Return (X, Y) of the center of cell containing provided text 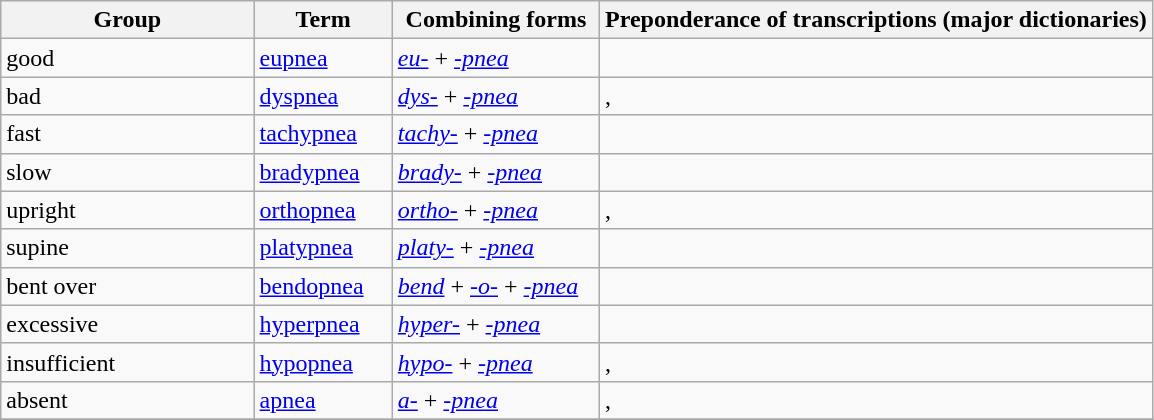
orthopnea (323, 210)
a- + -pnea (496, 400)
supine (128, 248)
bent over (128, 286)
bendopnea (323, 286)
dyspnea (323, 96)
Preponderance of transcriptions (major dictionaries) (876, 20)
platy- + -pnea (496, 248)
tachypnea (323, 134)
upright (128, 210)
eu- + -pnea (496, 58)
ortho- + -pnea (496, 210)
eupnea (323, 58)
bad (128, 96)
absent (128, 400)
hyperpnea (323, 324)
good (128, 58)
Group (128, 20)
fast (128, 134)
dys- + -pnea (496, 96)
Combining forms (496, 20)
tachy- + -pnea (496, 134)
slow (128, 172)
brady- + -pnea (496, 172)
insufficient (128, 362)
hypo- + -pnea (496, 362)
hypopnea (323, 362)
apnea (323, 400)
platypnea (323, 248)
bradypnea (323, 172)
bend + -o- + -pnea (496, 286)
excessive (128, 324)
hyper- + -pnea (496, 324)
Term (323, 20)
